Scan for the cell matching the given text and deliver its (X, Y) coordinate at center. 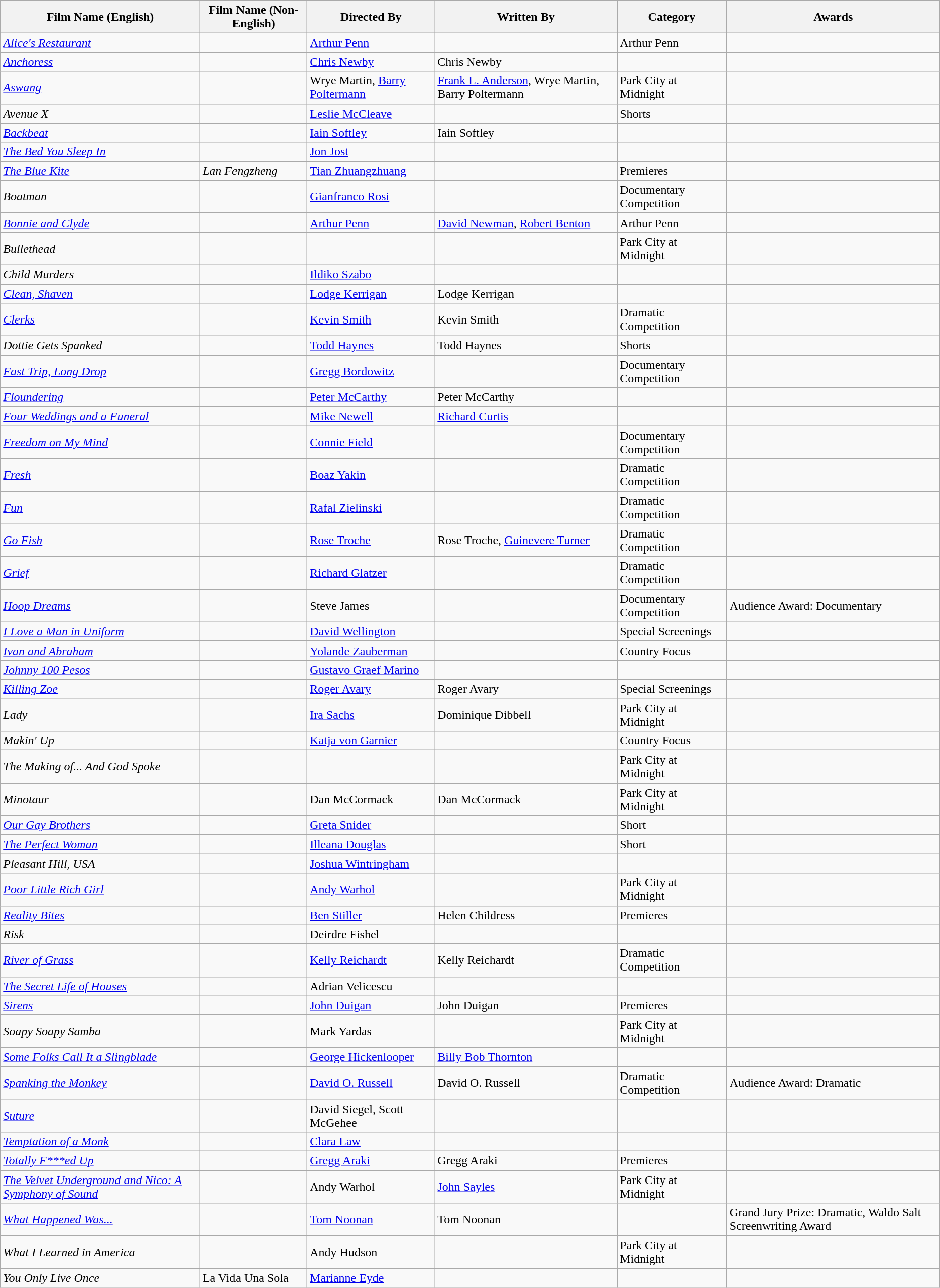
Dottie Gets Spanked (100, 346)
Temptation of a Monk (100, 1142)
The Velvet Underground and Nico: A Symphony of Sound (100, 1187)
Our Gay Brothers (100, 825)
Leslie McCleave (371, 114)
Directed By (371, 17)
Backbeat (100, 133)
Rose Troche, Guinevere Turner (526, 541)
The Bed You Sleep In (100, 152)
Illeana Douglas (371, 844)
Bullethead (100, 248)
Film Name (English) (100, 17)
Mike Newell (371, 416)
Written By (526, 17)
Reality Bites (100, 915)
Aswang (100, 87)
Hoop Dreams (100, 606)
Freedom on My Mind (100, 442)
Dominique Dibbell (526, 714)
David Newman, Robert Benton (526, 223)
Richard Curtis (526, 416)
Ivan and Abraham (100, 651)
Mark Yardas (371, 1031)
Gustavo Graef Marino (371, 670)
Connie Field (371, 442)
Greta Snider (371, 825)
Fresh (100, 475)
Totally F***ed Up (100, 1161)
Sirens (100, 1005)
Grand Jury Prize: Dramatic, Waldo Salt Screenwriting Award (833, 1220)
Steve James (371, 606)
Marianne Eyde (371, 1278)
Johnny 100 Pesos (100, 670)
Lady (100, 714)
Child Murders (100, 274)
George Hickenlooper (371, 1057)
Minotaur (100, 800)
Tian Zhuangzhuang (371, 171)
Audience Award: Dramatic (833, 1083)
Bonnie and Clyde (100, 223)
Grief (100, 573)
River of Grass (100, 960)
Boatman (100, 197)
Yolande Zauberman (371, 651)
Suture (100, 1115)
John Sayles (526, 1187)
Fun (100, 507)
Pleasant Hill, USA (100, 864)
The Making of... And God Spoke (100, 767)
The Perfect Woman (100, 844)
Clean, Shaven (100, 294)
Deirdre Fishel (371, 934)
Wrye Martin, Barry Poltermann (371, 87)
Rose Troche (371, 541)
The Secret Life of Houses (100, 986)
Ira Sachs (371, 714)
Poor Little Rich Girl (100, 889)
Film Name (Non-English) (253, 17)
Andy Hudson (371, 1252)
Anchoress (100, 62)
You Only Live Once (100, 1278)
Four Weddings and a Funeral (100, 416)
Gianfranco Rosi (371, 197)
What Happened Was... (100, 1220)
Some Folks Call It a Slingblade (100, 1057)
Avenue X (100, 114)
Clara Law (371, 1142)
Floundering (100, 397)
Go Fish (100, 541)
Rafal Zielinski (371, 507)
Adrian Velicescu (371, 986)
Joshua Wintringham (371, 864)
Makin' Up (100, 741)
La Vida Una Sola (253, 1278)
Alice's Restaurant (100, 43)
Fast Trip, Long Drop (100, 372)
Helen Childress (526, 915)
Katja von Garnier (371, 741)
Awards (833, 17)
Clerks (100, 319)
Richard Glatzer (371, 573)
Jon Jost (371, 152)
What I Learned in America (100, 1252)
The Blue Kite (100, 171)
Category (672, 17)
Frank L. Anderson, Wrye Martin, Barry Poltermann (526, 87)
Soapy Soapy Samba (100, 1031)
Killing Zoe (100, 689)
Lan Fengzheng (253, 171)
Billy Bob Thornton (526, 1057)
Spanking the Monkey (100, 1083)
Ben Stiller (371, 915)
Gregg Bordowitz (371, 372)
David Siegel, Scott McGehee (371, 1115)
Boaz Yakin (371, 475)
Audience Award: Documentary (833, 606)
Risk (100, 934)
Ildiko Szabo (371, 274)
David Wellington (371, 631)
I Love a Man in Uniform (100, 631)
